Capture the cell that displays the provided text and extract its (X, Y) central coordinate. 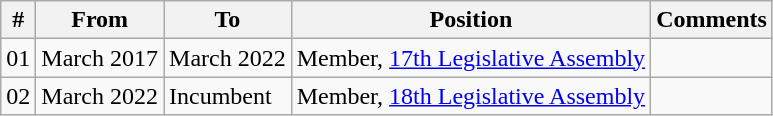
# (18, 20)
Member, 18th Legislative Assembly (470, 96)
From (100, 20)
Member, 17th Legislative Assembly (470, 58)
Comments (712, 20)
02 (18, 96)
01 (18, 58)
Incumbent (228, 96)
Position (470, 20)
To (228, 20)
March 2017 (100, 58)
